Pinpoint the cell where the given text exists, returning its [X, Y] midpoint coordinate. 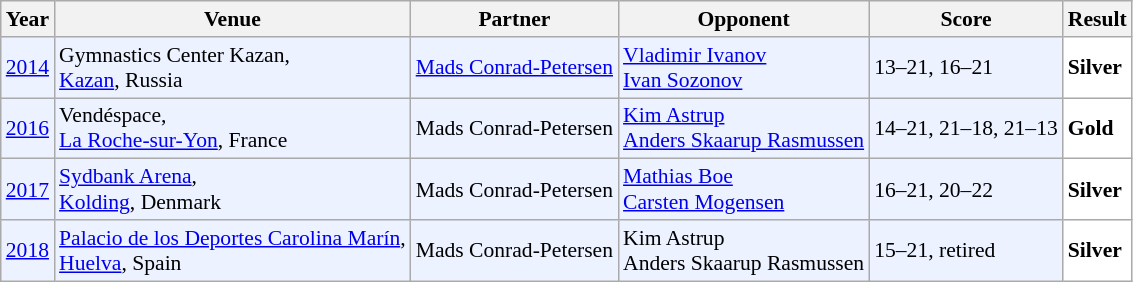
Opponent [744, 19]
Result [1098, 19]
Sydbank Arena,Kolding, Denmark [232, 190]
Venue [232, 19]
Palacio de los Deportes Carolina Marín,Huelva, Spain [232, 250]
14–21, 21–18, 21–13 [966, 128]
13–21, 16–21 [966, 68]
2018 [28, 250]
Vendéspace,La Roche-sur-Yon, France [232, 128]
16–21, 20–22 [966, 190]
Gold [1098, 128]
Vladimir Ivanov Ivan Sozonov [744, 68]
2017 [28, 190]
Year [28, 19]
Gymnastics Center Kazan,Kazan, Russia [232, 68]
Score [966, 19]
15–21, retired [966, 250]
Mathias Boe Carsten Mogensen [744, 190]
2014 [28, 68]
2016 [28, 128]
Partner [514, 19]
